Identify which cell holds the provided text, then report its (x, y) central coordinate. 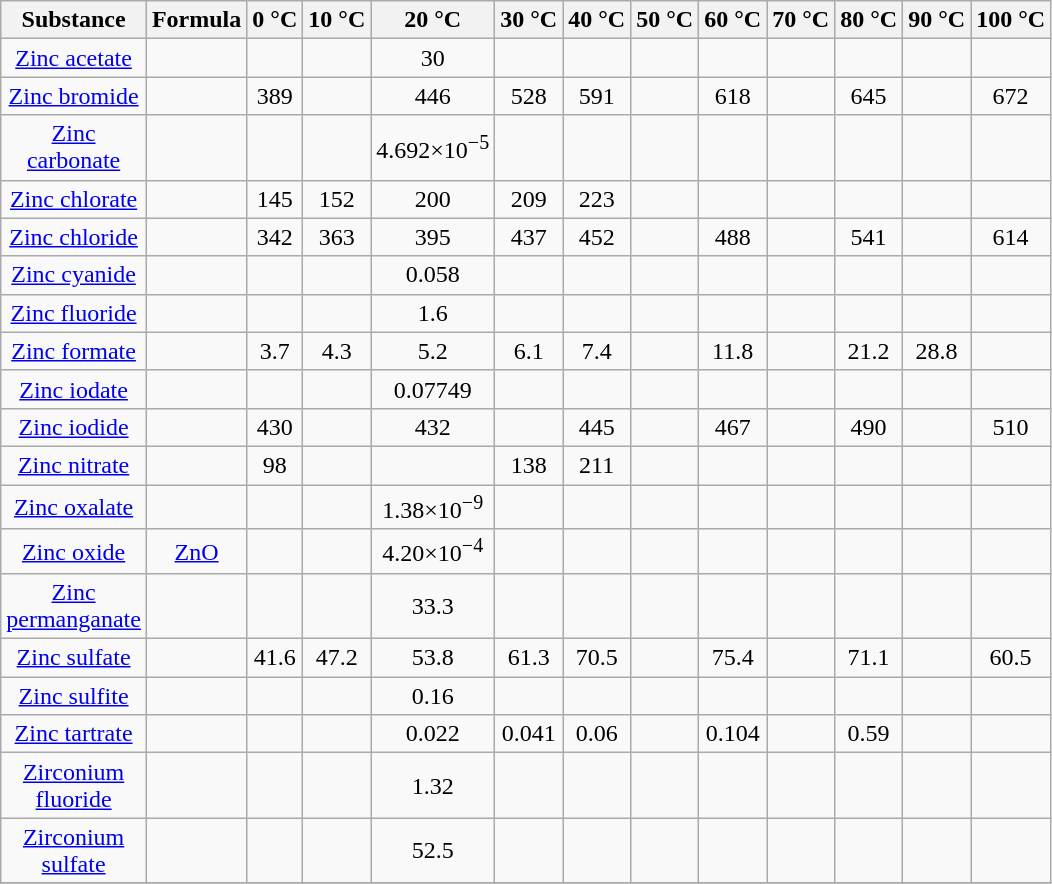
145 (275, 199)
11.8 (733, 351)
4.20×10−4 (433, 552)
672 (1011, 96)
618 (733, 96)
528 (529, 96)
591 (597, 96)
41.6 (275, 658)
Zinc oxalate (74, 506)
3.7 (275, 351)
7.4 (597, 351)
4.692×10−5 (433, 148)
0.104 (733, 734)
Zinc iodate (74, 389)
Zinc formate (74, 351)
445 (597, 427)
10 °C (337, 20)
Zinc cyanide (74, 275)
138 (529, 465)
467 (733, 427)
0.07749 (433, 389)
70 °C (801, 20)
Zirconium fluoride (74, 786)
Zinc iodide (74, 427)
Zirconium sulfate (74, 850)
Formula (196, 20)
20 °C (433, 20)
363 (337, 237)
Zinc sulfate (74, 658)
209 (529, 199)
Zinc acetate (74, 58)
30 °C (529, 20)
0 °C (275, 20)
Zinc carbonate (74, 148)
61.3 (529, 658)
395 (433, 237)
510 (1011, 427)
100 °C (1011, 20)
490 (869, 427)
ZnO (196, 552)
Zinc chlorate (74, 199)
80 °C (869, 20)
200 (433, 199)
1.38×10−9 (433, 506)
0.59 (869, 734)
30 (433, 58)
70.5 (597, 658)
Substance (74, 20)
52.5 (433, 850)
488 (733, 237)
60.5 (1011, 658)
Zinc nitrate (74, 465)
0.041 (529, 734)
60 °C (733, 20)
Zinc tartrate (74, 734)
47.2 (337, 658)
6.1 (529, 351)
21.2 (869, 351)
Zinc sulfite (74, 696)
5.2 (433, 351)
452 (597, 237)
223 (597, 199)
211 (597, 465)
Zinc bromide (74, 96)
90 °C (937, 20)
75.4 (733, 658)
50 °C (665, 20)
98 (275, 465)
614 (1011, 237)
432 (433, 427)
4.3 (337, 351)
0.058 (433, 275)
437 (529, 237)
446 (433, 96)
Zinc chloride (74, 237)
342 (275, 237)
1.6 (433, 313)
0.06 (597, 734)
389 (275, 96)
0.022 (433, 734)
33.3 (433, 606)
28.8 (937, 351)
541 (869, 237)
430 (275, 427)
152 (337, 199)
40 °C (597, 20)
71.1 (869, 658)
53.8 (433, 658)
Zinc permanganate (74, 606)
1.32 (433, 786)
Zinc oxide (74, 552)
Zinc fluoride (74, 313)
645 (869, 96)
0.16 (433, 696)
